Pinpoint the cell where the given text exists, returning its [X, Y] midpoint coordinate. 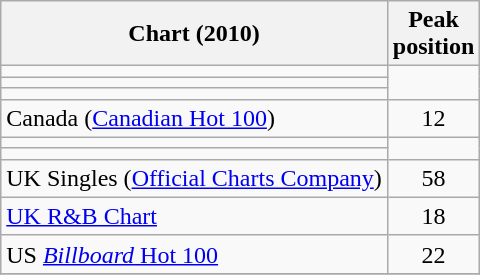
18 [433, 216]
Canada (Canadian Hot 100) [194, 118]
Peakposition [433, 34]
UK R&B Chart [194, 216]
58 [433, 178]
12 [433, 118]
Chart (2010) [194, 34]
UK Singles (Official Charts Company) [194, 178]
22 [433, 254]
US Billboard Hot 100 [194, 254]
